Identify which cell holds the provided text, then report its [x, y] central coordinate. 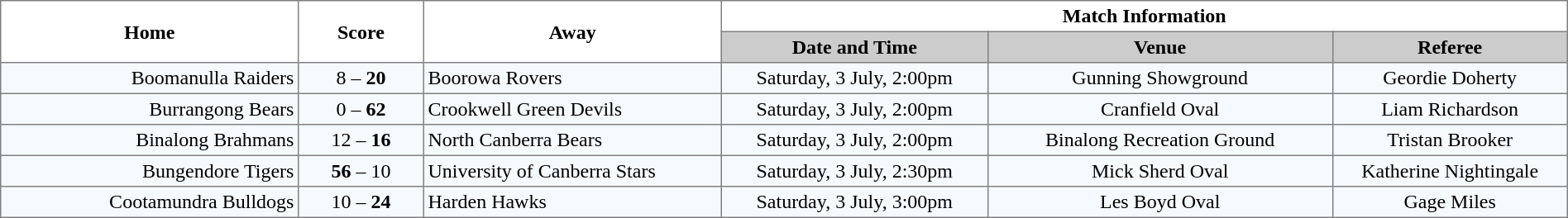
Burrangong Bears [150, 109]
Date and Time [854, 47]
Cootamundra Bulldogs [150, 202]
Saturday, 3 July, 3:00pm [854, 202]
56 – 10 [361, 171]
Crookwell Green Devils [572, 109]
Match Information [1145, 17]
Mick Sherd Oval [1159, 171]
Gunning Showground [1159, 78]
Gage Miles [1450, 202]
Saturday, 3 July, 2:30pm [854, 171]
Katherine Nightingale [1450, 171]
8 – 20 [361, 78]
Boomanulla Raiders [150, 78]
Tristan Brooker [1450, 140]
Binalong Brahmans [150, 140]
Home [150, 31]
Liam Richardson [1450, 109]
University of Canberra Stars [572, 171]
Score [361, 31]
0 – 62 [361, 109]
Cranfield Oval [1159, 109]
Away [572, 31]
North Canberra Bears [572, 140]
Boorowa Rovers [572, 78]
Bungendore Tigers [150, 171]
Les Boyd Oval [1159, 202]
Binalong Recreation Ground [1159, 140]
10 – 24 [361, 202]
Referee [1450, 47]
12 – 16 [361, 140]
Venue [1159, 47]
Geordie Doherty [1450, 78]
Harden Hawks [572, 202]
